Find where the given text appears and provide that cell's center as (x, y) coordinate. 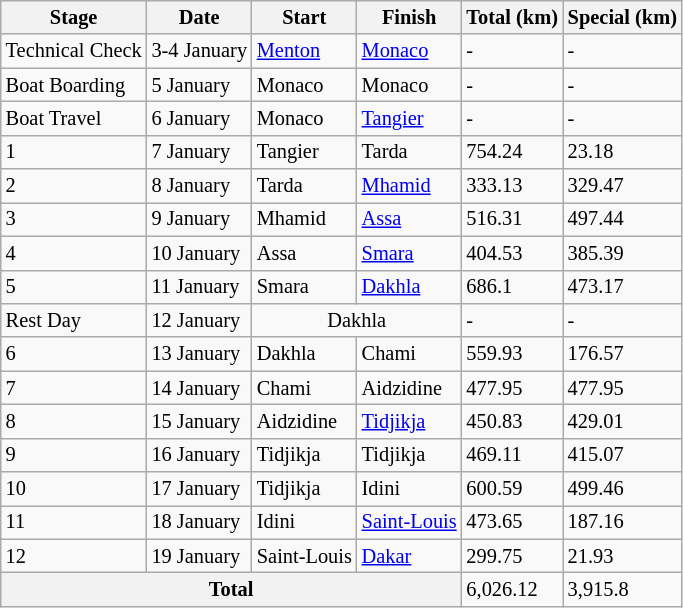
5 (74, 287)
333.13 (512, 186)
16 January (200, 455)
429.01 (622, 421)
21.93 (622, 556)
Menton (304, 51)
4 (74, 253)
600.59 (512, 489)
473.65 (512, 522)
11 January (200, 287)
385.39 (622, 253)
5 January (200, 85)
1 (74, 152)
Dakar (410, 556)
6 January (200, 118)
10 (74, 489)
8 January (200, 186)
8 (74, 421)
Total (km) (512, 17)
7 January (200, 152)
6,026.12 (512, 589)
3 (74, 219)
Stage (74, 17)
6 (74, 354)
Special (km) (622, 17)
299.75 (512, 556)
11 (74, 522)
516.31 (512, 219)
176.57 (622, 354)
18 January (200, 522)
7 (74, 388)
473.17 (622, 287)
Start (304, 17)
469.11 (512, 455)
559.93 (512, 354)
Total (232, 589)
404.53 (512, 253)
23.18 (622, 152)
3,915.8 (622, 589)
754.24 (512, 152)
14 January (200, 388)
10 January (200, 253)
2 (74, 186)
329.47 (622, 186)
9 January (200, 219)
17 January (200, 489)
Technical Check (74, 51)
497.44 (622, 219)
Boat Travel (74, 118)
187.16 (622, 522)
12 January (200, 320)
Rest Day (74, 320)
Boat Boarding (74, 85)
15 January (200, 421)
12 (74, 556)
415.07 (622, 455)
Date (200, 17)
499.46 (622, 489)
13 January (200, 354)
19 January (200, 556)
3-4 January (200, 51)
450.83 (512, 421)
Finish (410, 17)
686.1 (512, 287)
9 (74, 455)
